Capture the cell that displays the provided text and extract its [X, Y] central coordinate. 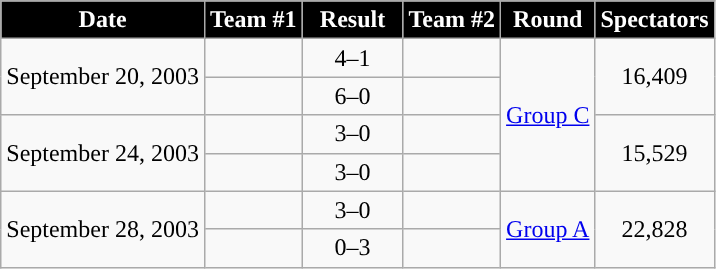
4–1 [352, 58]
Date [103, 20]
Team #2 [452, 20]
Round [548, 20]
Spectators [654, 20]
16,409 [654, 77]
Result [352, 20]
15,529 [654, 153]
September 24, 2003 [103, 153]
22,828 [654, 229]
6–0 [352, 96]
Group A [548, 229]
September 28, 2003 [103, 229]
September 20, 2003 [103, 77]
Team #1 [253, 20]
0–3 [352, 248]
Group C [548, 115]
